Search for the cell housing the specified text and yield its [X, Y] center coordinate. 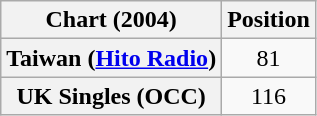
81 [269, 58]
Chart (2004) [112, 20]
Position [269, 20]
116 [269, 96]
Taiwan (Hito Radio) [112, 58]
UK Singles (OCC) [112, 96]
